Find where the given text appears and provide that cell's center as (x, y) coordinate. 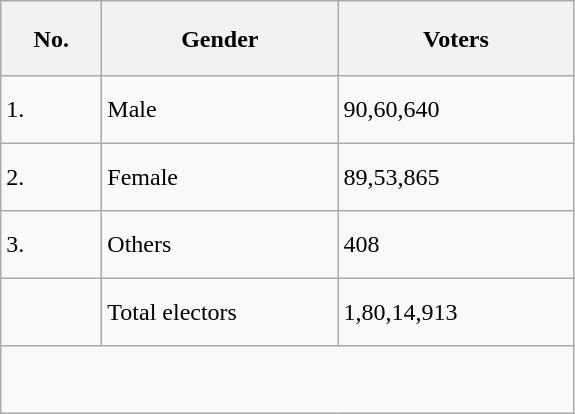
2. (52, 177)
1,80,14,913 (456, 312)
Others (220, 245)
3. (52, 245)
1. (52, 110)
Voters (456, 38)
90,60,640 (456, 110)
Total electors (220, 312)
408 (456, 245)
89,53,865 (456, 177)
Male (220, 110)
Gender (220, 38)
Female (220, 177)
No. (52, 38)
